Find where the given text appears and provide that cell's center as [X, Y] coordinate. 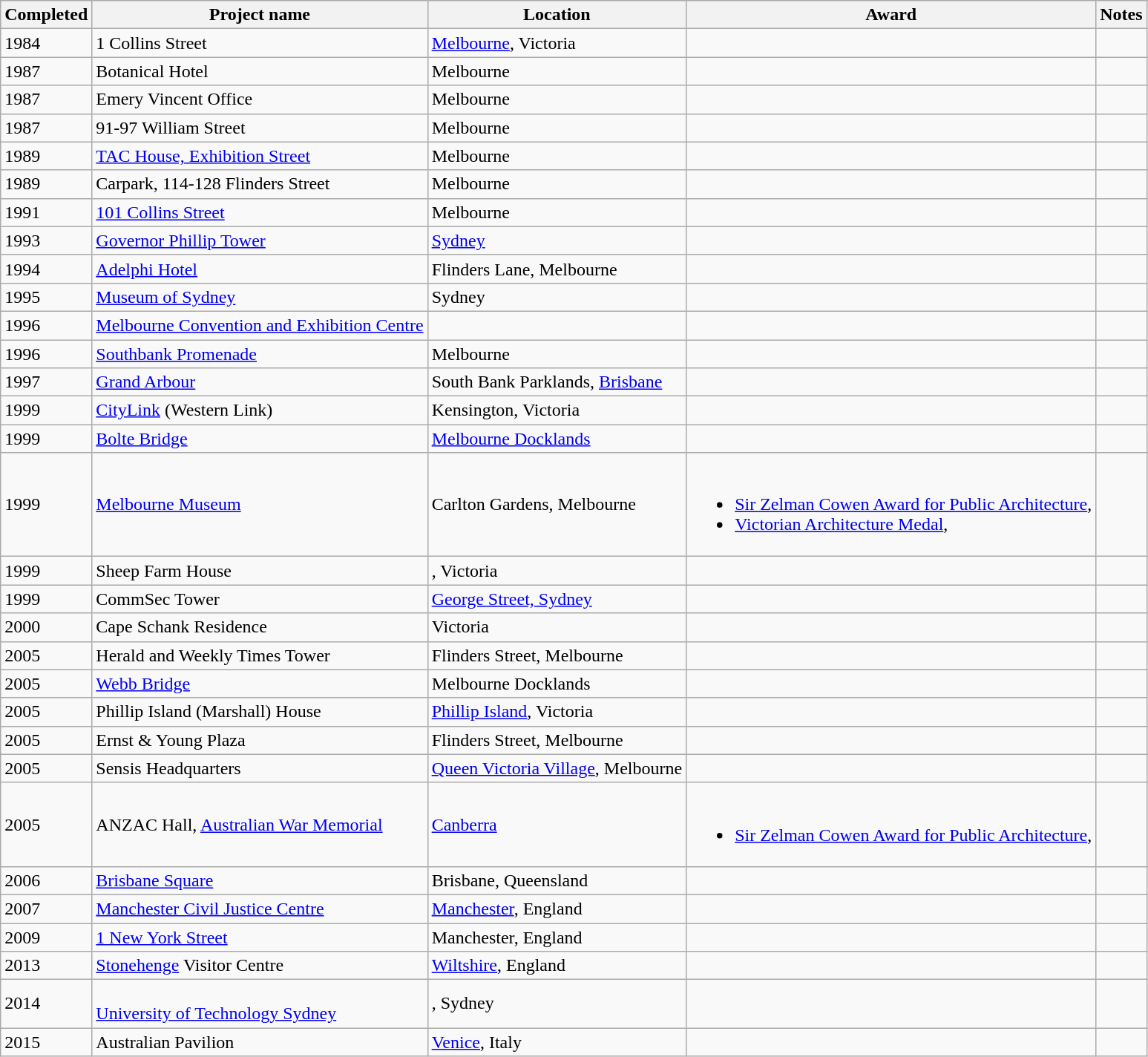
2000 [46, 627]
2014 [46, 1004]
Brisbane, Queensland [557, 880]
Location [557, 15]
, Victoria [557, 571]
Sir Zelman Cowen Award for Public Architecture, Victorian Architecture Medal, [891, 505]
101 Collins Street [260, 212]
Queen Victoria Village, Melbourne [557, 768]
2009 [46, 937]
Adelphi Hotel [260, 269]
Sensis Headquarters [260, 768]
Botanical Hotel [260, 71]
CommSec Tower [260, 599]
Manchester Civil Justice Centre [260, 909]
Australian Pavilion [260, 1042]
George Street, Sydney [557, 599]
Museum of Sydney [260, 297]
Cape Schank Residence [260, 627]
Award [891, 15]
ANZAC Hall, Australian War Memorial [260, 824]
Phillip Island, Victoria [557, 712]
Venice, Italy [557, 1042]
1 Collins Street [260, 43]
Kensington, Victoria [557, 410]
2006 [46, 880]
Wiltshire, England [557, 966]
Canberra [557, 824]
1991 [46, 212]
1 New York Street [260, 937]
Sheep Farm House [260, 571]
Brisbane Square [260, 880]
South Bank Parklands, Brisbane [557, 382]
Bolte Bridge [260, 439]
Stonehenge Visitor Centre [260, 966]
Emery Vincent Office [260, 99]
1995 [46, 297]
1997 [46, 382]
Governor Phillip Tower [260, 240]
Grand Arbour [260, 382]
1993 [46, 240]
2007 [46, 909]
Southbank Promenade [260, 354]
1994 [46, 269]
Flinders Lane, Melbourne [557, 269]
, Sydney [557, 1004]
Completed [46, 15]
2013 [46, 966]
Melbourne Convention and Exhibition Centre [260, 325]
Victoria [557, 627]
Carpark, 114-128 Flinders Street [260, 184]
TAC House, Exhibition Street [260, 156]
Herald and Weekly Times Tower [260, 655]
Sir Zelman Cowen Award for Public Architecture, [891, 824]
Webb Bridge [260, 684]
Melbourne Museum [260, 505]
Carlton Gardens, Melbourne [557, 505]
University of Technology Sydney [260, 1004]
Notes [1121, 15]
Project name [260, 15]
Phillip Island (Marshall) House [260, 712]
1984 [46, 43]
CityLink (Western Link) [260, 410]
Melbourne, Victoria [557, 43]
Ernst & Young Plaza [260, 740]
2015 [46, 1042]
91-97 William Street [260, 128]
